Output the (x, y) coordinate of the center of the cell containing the given text.  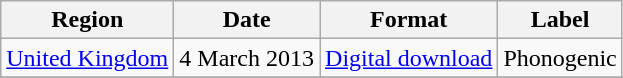
United Kingdom (88, 58)
Format (409, 20)
4 March 2013 (247, 58)
Date (247, 20)
Region (88, 20)
Label (560, 20)
Digital download (409, 58)
Phonogenic (560, 58)
